Determine the [X, Y] coordinate at the center of the cell enclosing the given text.  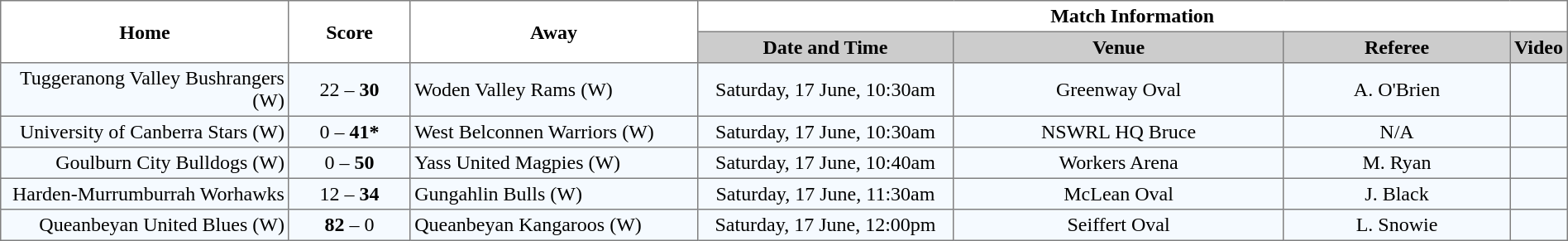
82 – 0 [349, 225]
Score [349, 31]
Home [145, 31]
Saturday, 17 June, 12:00pm [825, 225]
Venue [1119, 47]
0 – 50 [349, 163]
Greenway Oval [1119, 89]
Tuggeranong Valley Bushrangers (W) [145, 89]
Saturday, 17 June, 11:30am [825, 194]
McLean Oval [1119, 194]
Harden-Murrumburrah Worhawks [145, 194]
0 – 41* [349, 132]
Workers Arena [1119, 163]
Woden Valley Rams (W) [554, 89]
Goulburn City Bulldogs (W) [145, 163]
A. O'Brien [1396, 89]
University of Canberra Stars (W) [145, 132]
Queanbeyan United Blues (W) [145, 225]
West Belconnen Warriors (W) [554, 132]
J. Black [1396, 194]
22 – 30 [349, 89]
Away [554, 31]
Referee [1396, 47]
Match Information [1132, 17]
12 – 34 [349, 194]
M. Ryan [1396, 163]
Seiffert Oval [1119, 225]
NSWRL HQ Bruce [1119, 132]
Yass United Magpies (W) [554, 163]
Queanbeyan Kangaroos (W) [554, 225]
Date and Time [825, 47]
L. Snowie [1396, 225]
N/A [1396, 132]
Saturday, 17 June, 10:40am [825, 163]
Gungahlin Bulls (W) [554, 194]
Video [1539, 47]
